Find where the given text appears and provide that cell's center as [X, Y] coordinate. 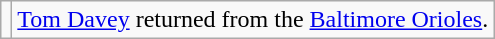
Tom Davey returned from the Baltimore Orioles. [253, 20]
